Identify which cell holds the provided text, then report its (x, y) central coordinate. 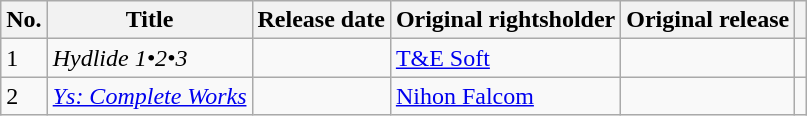
Nihon Falcom (505, 96)
Original release (708, 20)
1 (24, 58)
Hydlide 1•2•3 (150, 58)
Release date (321, 20)
Title (150, 20)
No. (24, 20)
2 (24, 96)
T&E Soft (505, 58)
Original rightsholder (505, 20)
Ys: Complete Works (150, 96)
